Provide the (X, Y) coordinate of the cell's center where the given text is located.  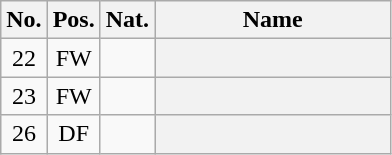
23 (24, 96)
Name (273, 20)
22 (24, 58)
26 (24, 134)
DF (74, 134)
No. (24, 20)
Nat. (127, 20)
Pos. (74, 20)
